Search for the cell housing the specified text and yield its [X, Y] center coordinate. 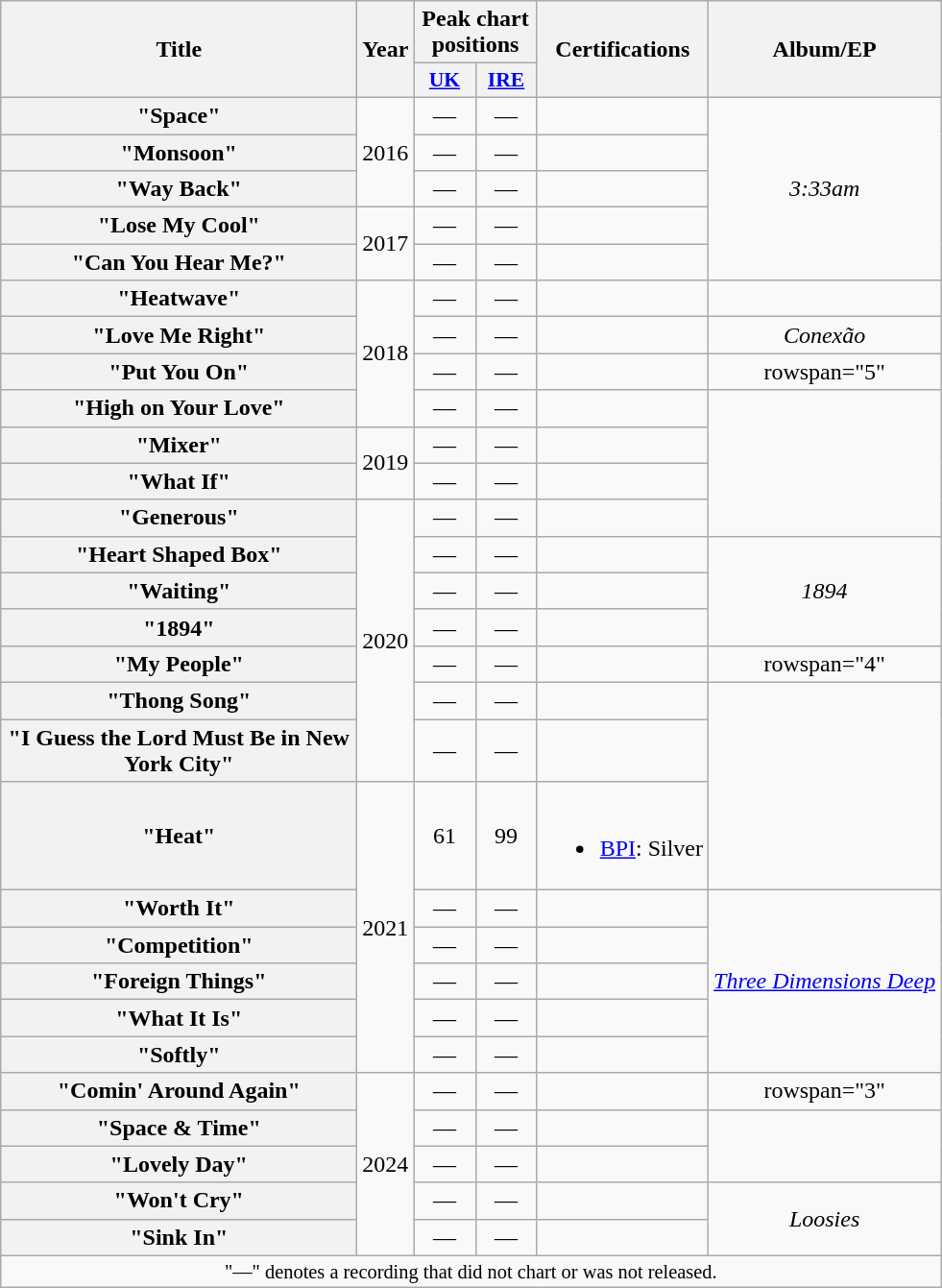
Certifications [622, 50]
2017 [386, 244]
"Can You Hear Me?" [179, 262]
"Monsoon" [179, 153]
"—" denotes a recording that did not chart or was not released. [471, 1272]
2019 [386, 463]
BPI: Silver [622, 836]
"Way Back" [179, 189]
rowspan="3" [825, 1091]
"What It Is" [179, 1018]
"Softly" [179, 1055]
2021 [386, 928]
"I Guess the Lord Must Be in New York City" [179, 749]
"Heart Shaped Box" [179, 554]
Title [179, 50]
Album/EP [825, 50]
Peak chart positions [475, 33]
"Space" [179, 115]
"Love Me Right" [179, 335]
"Won't Cry" [179, 1201]
UK [445, 81]
"Comin' Around Again" [179, 1091]
3:33am [825, 188]
"Heatwave" [179, 299]
"My People" [179, 664]
"Sink In" [179, 1237]
"High on Your Love" [179, 408]
"Thong Song" [179, 700]
"Lose My Cool" [179, 226]
"Generous" [179, 518]
Three Dimensions Deep [825, 982]
2020 [386, 640]
rowspan="5" [825, 372]
"Worth It" [179, 909]
Year [386, 50]
Loosies [825, 1219]
"Mixer" [179, 445]
"Space & Time" [179, 1128]
"1894" [179, 627]
"Foreign Things" [179, 982]
"Competition" [179, 945]
61 [445, 836]
2018 [386, 353]
IRE [506, 81]
99 [506, 836]
"Waiting" [179, 591]
2016 [386, 152]
"Heat" [179, 836]
2024 [386, 1164]
Conexão [825, 335]
"What If" [179, 481]
1894 [825, 591]
"Put You On" [179, 372]
rowspan="4" [825, 664]
"Lovely Day" [179, 1164]
